Capture the cell that displays the provided text and extract its (X, Y) central coordinate. 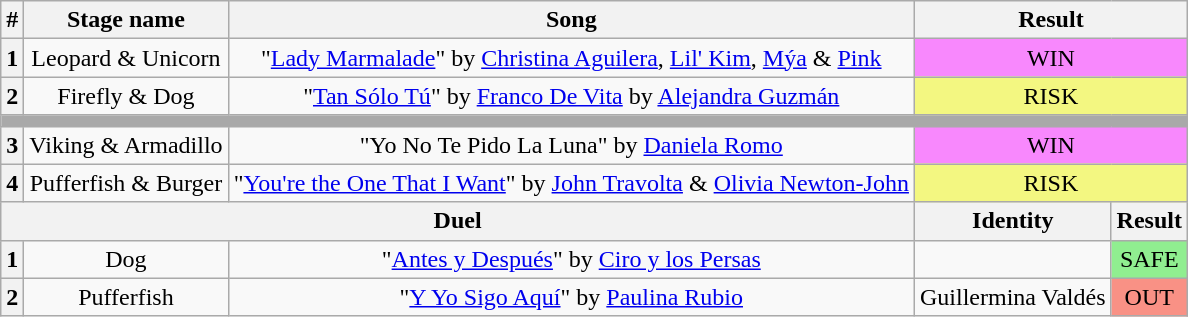
SAFE (1149, 259)
"Antes y Después" by Ciro y los Persas (571, 259)
Viking & Armadillo (126, 145)
Firefly & Dog (126, 96)
4 (12, 183)
"Tan Sólo Tú" by Franco De Vita by Alejandra Guzmán (571, 96)
"Lady Marmalade" by Christina Aguilera, Lil' Kim, Mýa & Pink (571, 58)
"You're the One That I Want" by John Travolta & Olivia Newton-John (571, 183)
# (12, 20)
Stage name (126, 20)
Duel (458, 221)
Pufferfish (126, 297)
Pufferfish & Burger (126, 183)
"Y Yo Sigo Aquí" by Paulina Rubio (571, 297)
3 (12, 145)
Identity (1012, 221)
Guillermina Valdés (1012, 297)
"Yo No Te Pido La Luna" by Daniela Romo (571, 145)
OUT (1149, 297)
Dog (126, 259)
Leopard & Unicorn (126, 58)
Song (571, 20)
